Provide the [x, y] coordinate of the cell's center where the given text is located.  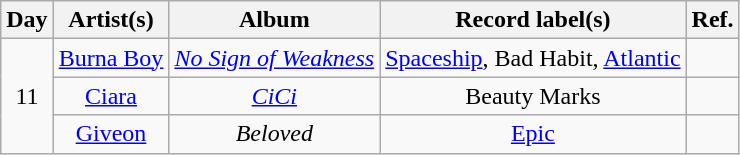
11 [27, 96]
Ciara [111, 96]
Spaceship, Bad Habit, Atlantic [533, 58]
No Sign of Weakness [274, 58]
Beloved [274, 134]
Day [27, 20]
Record label(s) [533, 20]
Giveon [111, 134]
Burna Boy [111, 58]
Album [274, 20]
CiCi [274, 96]
Artist(s) [111, 20]
Epic [533, 134]
Ref. [712, 20]
Beauty Marks [533, 96]
